Pinpoint the cell where the given text exists, returning its (X, Y) midpoint coordinate. 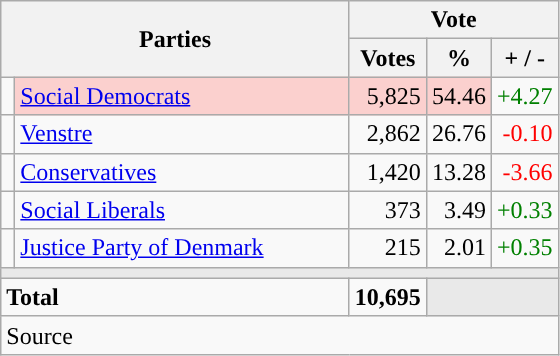
-3.66 (524, 172)
2.01 (458, 248)
1,420 (388, 172)
-0.10 (524, 134)
+ / - (524, 58)
215 (388, 248)
Vote (454, 20)
2,862 (388, 134)
Parties (176, 39)
Conservatives (182, 172)
Justice Party of Denmark (182, 248)
54.46 (458, 96)
+0.33 (524, 210)
% (458, 58)
10,695 (388, 297)
Social Liberals (182, 210)
+0.35 (524, 248)
13.28 (458, 172)
+4.27 (524, 96)
3.49 (458, 210)
373 (388, 210)
Votes (388, 58)
5,825 (388, 96)
Venstre (182, 134)
26.76 (458, 134)
Total (176, 297)
Social Democrats (182, 96)
Source (280, 335)
